Return the [x, y] coordinate for the center point of the cell that contains the specified text.  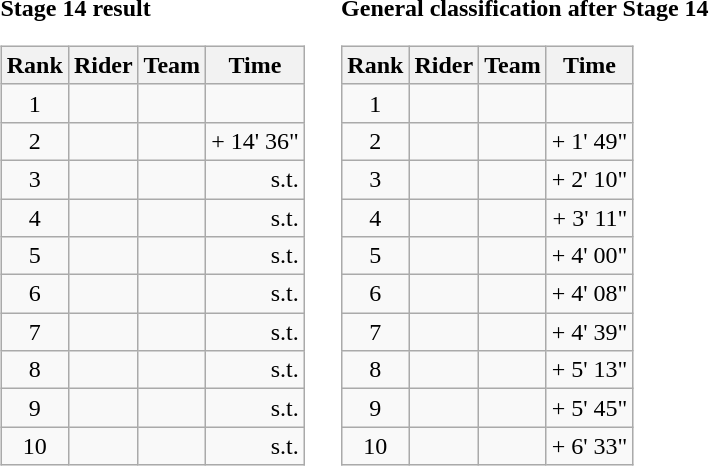
+ 4' 39" [590, 332]
+ 5' 13" [590, 370]
+ 6' 33" [590, 446]
+ 4' 00" [590, 256]
+ 3' 11" [590, 217]
+ 2' 10" [590, 179]
+ 5' 45" [590, 408]
+ 1' 49" [590, 141]
+ 14' 36" [256, 141]
+ 4' 08" [590, 294]
